Capture the cell that displays the provided text and extract its [X, Y] central coordinate. 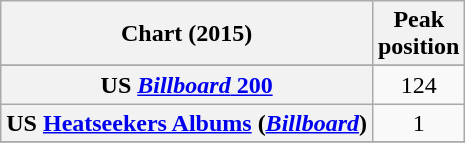
1 [418, 123]
Peak position [418, 34]
US Billboard 200 [187, 85]
Chart (2015) [187, 34]
US Heatseekers Albums (Billboard) [187, 123]
124 [418, 85]
